Detect which cell encompasses the target text, then output its (X, Y) center coordinate. 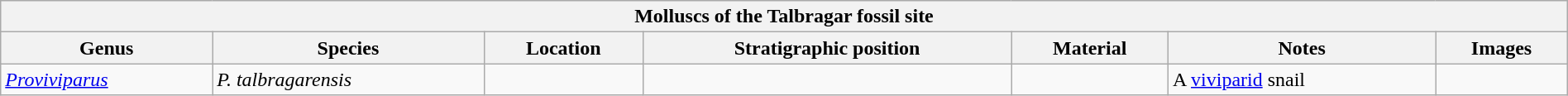
A viviparid snail (1302, 79)
Location (563, 48)
Genus (107, 48)
Images (1502, 48)
Material (1090, 48)
Notes (1302, 48)
Proviviparus (107, 79)
Stratigraphic position (827, 48)
Species (348, 48)
P. talbragarensis (348, 79)
Molluscs of the Talbragar fossil site (784, 17)
